Extract the [X, Y] coordinate from the center of the cell holding the provided text.  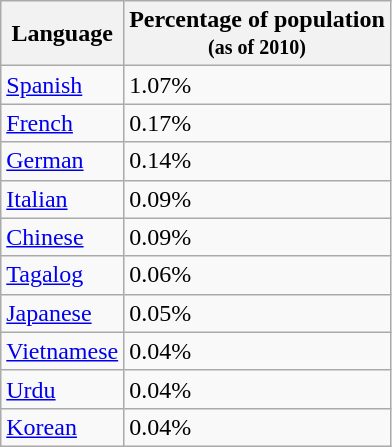
French [62, 123]
Tagalog [62, 275]
Japanese [62, 313]
0.06% [258, 275]
Vietnamese [62, 351]
Italian [62, 199]
Chinese [62, 237]
Korean [62, 427]
Percentage of population(as of 2010) [258, 34]
Language [62, 34]
0.05% [258, 313]
0.14% [258, 161]
1.07% [258, 85]
Urdu [62, 389]
Spanish [62, 85]
0.17% [258, 123]
German [62, 161]
